From the cell containing the given text, extract its center point as [x, y] coordinate. 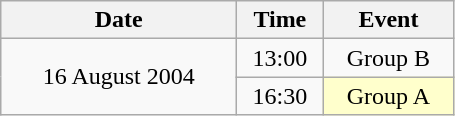
Group B [388, 58]
16:30 [280, 96]
Date [119, 20]
Time [280, 20]
13:00 [280, 58]
16 August 2004 [119, 77]
Event [388, 20]
Group A [388, 96]
